From the cell containing the given text, extract its center point as (X, Y) coordinate. 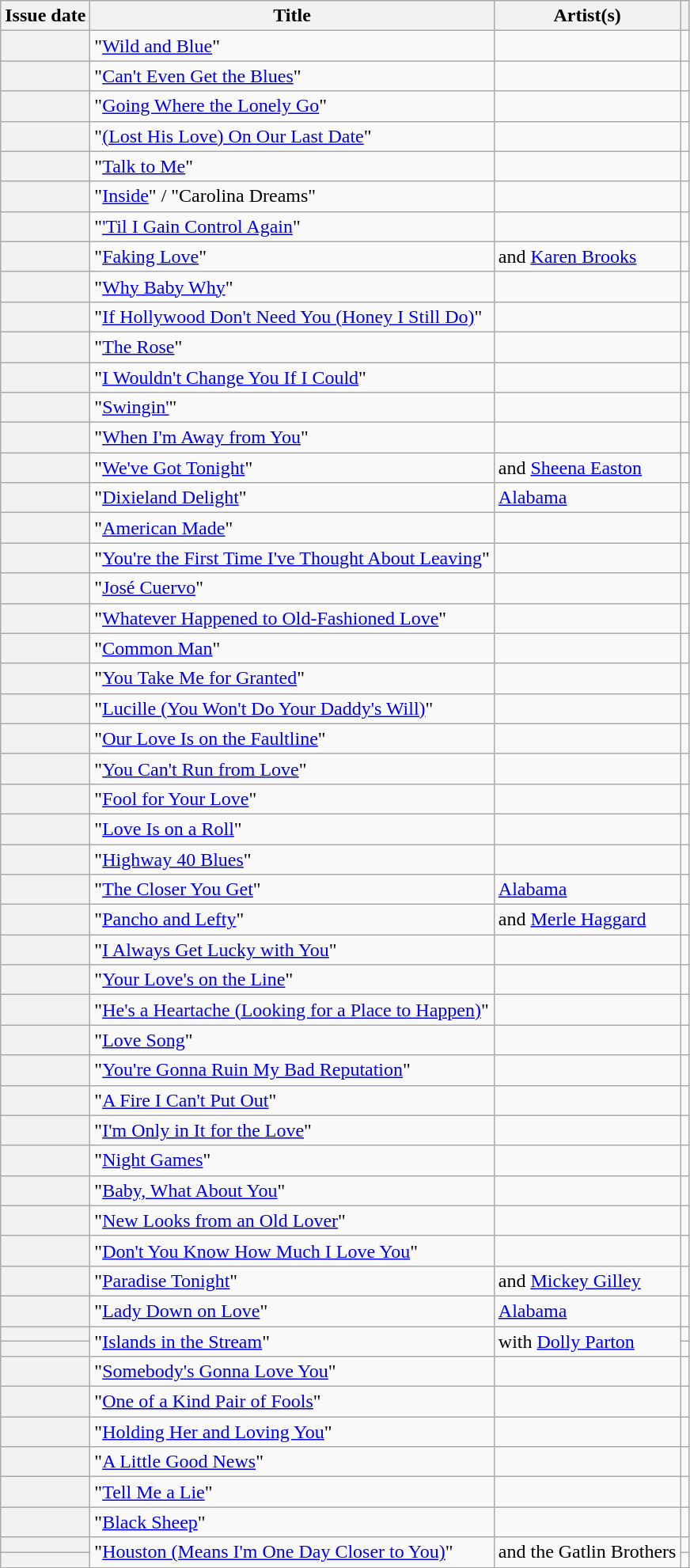
"Talk to Me" (292, 166)
"You Take Me for Granted" (292, 678)
"Don't You Know How Much I Love You" (292, 1251)
"One of a Kind Pair of Fools" (292, 1402)
"New Looks from an Old Lover" (292, 1221)
"Swingin'" (292, 408)
"Lady Down on Love" (292, 1311)
with Dolly Parton (587, 1342)
"Black Sheep" (292, 1522)
"American Made" (292, 528)
"A Fire I Can't Put Out" (292, 1100)
"Somebody's Gonna Love You" (292, 1372)
and Merle Haggard (587, 920)
"Wild and Blue" (292, 46)
"When I'm Away from You" (292, 438)
Artist(s) (587, 16)
"Whatever Happened to Old-Fashioned Love" (292, 618)
"I'm Only in It for the Love" (292, 1130)
"Your Love's on the Line" (292, 980)
"Tell Me a Lie" (292, 1492)
and Mickey Gilley (587, 1281)
"Love Is on a Roll" (292, 829)
and Karen Brooks (587, 256)
"Pancho and Lefty" (292, 920)
"Paradise Tonight" (292, 1281)
"Fool for Your Love" (292, 799)
"Baby, What About You" (292, 1190)
"You Can't Run from Love" (292, 769)
"A Little Good News" (292, 1462)
"Houston (Means I'm One Day Closer to You)" (292, 1552)
Issue date (46, 16)
"I Always Get Lucky with You" (292, 950)
"Why Baby Why" (292, 287)
"You're Gonna Ruin My Bad Reputation" (292, 1070)
"'Til I Gain Control Again" (292, 226)
"Common Man" (292, 648)
"The Rose" (292, 347)
and the Gatlin Brothers (587, 1552)
Title (292, 16)
"Love Song" (292, 1040)
"You're the First Time I've Thought About Leaving" (292, 558)
"(Lost His Love) On Our Last Date" (292, 136)
"Highway 40 Blues" (292, 859)
"If Hollywood Don't Need You (Honey I Still Do)" (292, 317)
"We've Got Tonight" (292, 468)
"I Wouldn't Change You If I Could" (292, 378)
"José Cuervo" (292, 588)
and Sheena Easton (587, 468)
"He's a Heartache (Looking for a Place to Happen)" (292, 1010)
"Dixieland Delight" (292, 498)
"Islands in the Stream" (292, 1342)
"Going Where the Lonely Go" (292, 106)
"Lucille (You Won't Do Your Daddy's Will)" (292, 708)
"Our Love Is on the Faultline" (292, 738)
"Inside" / "Carolina Dreams" (292, 196)
"Night Games" (292, 1160)
"Can't Even Get the Blues" (292, 76)
"Faking Love" (292, 256)
"The Closer You Get" (292, 890)
"Holding Her and Loving You" (292, 1432)
